Capture the cell that displays the provided text and extract its (x, y) central coordinate. 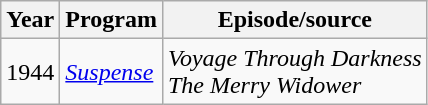
1944 (30, 72)
Program (112, 20)
Year (30, 20)
Voyage Through DarknessThe Merry Widower (294, 72)
Episode/source (294, 20)
Suspense (112, 72)
